Output the [X, Y] coordinate of the center of the cell containing the given text.  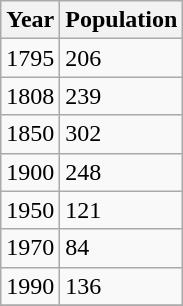
248 [122, 172]
206 [122, 58]
Year [30, 20]
1990 [30, 286]
1795 [30, 58]
239 [122, 96]
Population [122, 20]
1900 [30, 172]
1850 [30, 134]
121 [122, 210]
136 [122, 286]
1970 [30, 248]
84 [122, 248]
1808 [30, 96]
1950 [30, 210]
302 [122, 134]
